Provide the (x, y) coordinate of the cell's center where the given text is located.  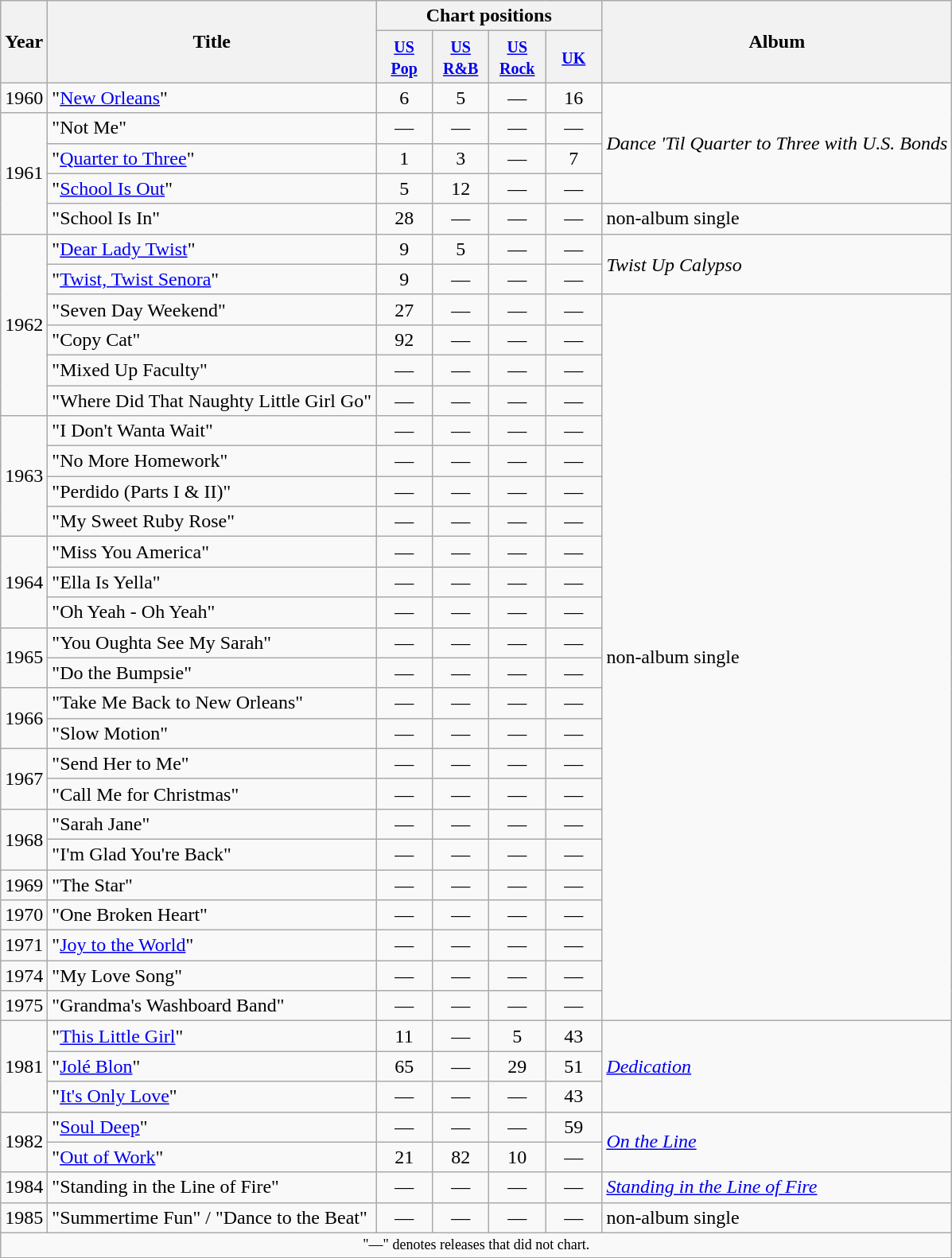
"Quarter to Three" (212, 158)
16 (574, 98)
UK (574, 57)
"No More Homework" (212, 461)
"Out of Work" (212, 1157)
US Rock (517, 57)
"Mixed Up Faculty" (212, 370)
12 (461, 188)
10 (517, 1157)
1966 (24, 718)
51 (574, 1066)
"School Is In" (212, 219)
"Slow Motion" (212, 733)
"Send Her to Me" (212, 763)
"Do the Bumpsie" (212, 673)
28 (404, 219)
59 (574, 1127)
92 (404, 340)
1970 (24, 915)
1969 (24, 885)
"Soul Deep" (212, 1127)
"You Oughta See My Sarah" (212, 643)
"My Sweet Ruby Rose" (212, 522)
"It's Only Love" (212, 1097)
"Ella Is Yella" (212, 582)
Standing in the Line of Fire (777, 1187)
On the Line (777, 1142)
"One Broken Heart" (212, 915)
"Grandma's Washboard Band" (212, 1006)
1982 (24, 1142)
21 (404, 1157)
1964 (24, 582)
1975 (24, 1006)
Album (777, 41)
Dedication (777, 1066)
"Standing in the Line of Fire" (212, 1187)
1984 (24, 1187)
1968 (24, 839)
"Call Me for Christmas" (212, 794)
"Oh Yeah - Oh Yeah" (212, 612)
Chart positions (489, 16)
3 (461, 158)
1960 (24, 98)
"My Love Song" (212, 976)
Dance 'Til Quarter to Three with U.S. Bonds (777, 143)
"Sarah Jane" (212, 824)
"Twist, Twist Senora" (212, 279)
1965 (24, 658)
US Pop (404, 57)
"The Star" (212, 885)
"Dear Lady Twist" (212, 249)
US R&B (461, 57)
1961 (24, 173)
"Take Me Back to New Orleans" (212, 703)
65 (404, 1066)
6 (404, 98)
1981 (24, 1066)
"This Little Girl" (212, 1036)
1985 (24, 1217)
"School Is Out" (212, 188)
"New Orleans" (212, 98)
"Not Me" (212, 128)
1971 (24, 945)
1963 (24, 476)
"Jolé Blon" (212, 1066)
82 (461, 1157)
"Copy Cat" (212, 340)
Title (212, 41)
11 (404, 1036)
"I Don't Wanta Wait" (212, 431)
1962 (24, 324)
1 (404, 158)
Year (24, 41)
"Joy to the World" (212, 945)
27 (404, 309)
"I'm Glad You're Back" (212, 854)
7 (574, 158)
"Where Did That Naughty Little Girl Go" (212, 400)
"Summertime Fun" / "Dance to the Beat" (212, 1217)
"—" denotes releases that did not chart. (476, 1245)
"Perdido (Parts I & II)" (212, 491)
"Miss You America" (212, 552)
Twist Up Calypso (777, 264)
1974 (24, 976)
29 (517, 1066)
"Seven Day Weekend" (212, 309)
1967 (24, 778)
